Detect which cell encompasses the target text, then output its [X, Y] center coordinate. 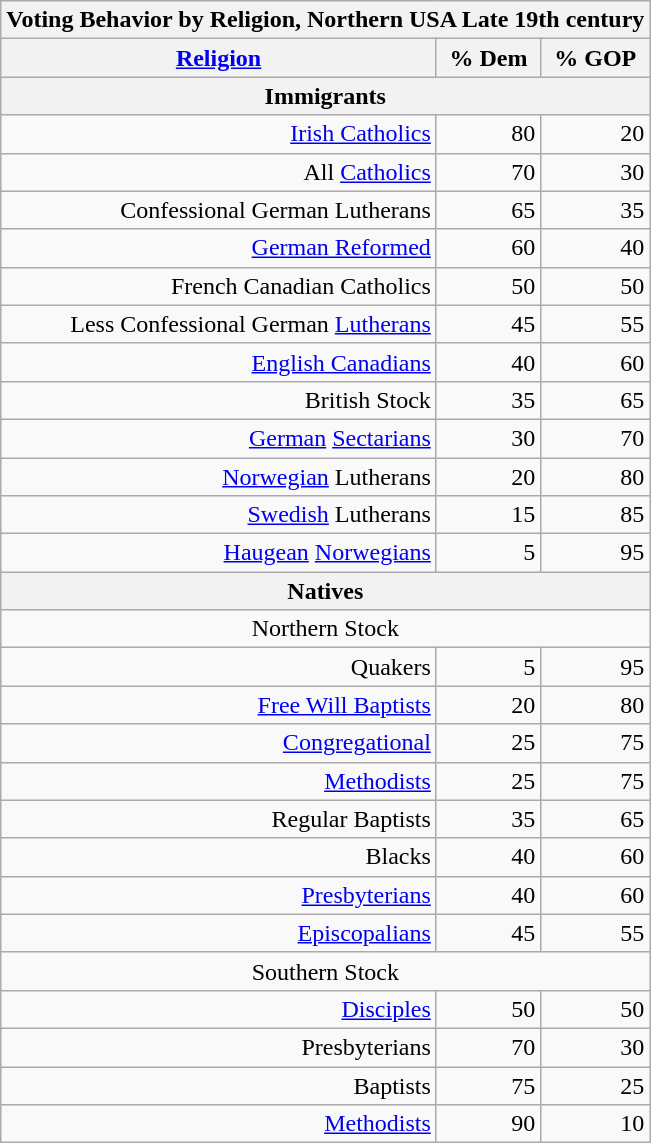
German Sectarians [219, 438]
Southern Stock [326, 971]
Less Confessional German Lutherans [219, 324]
All Catholics [219, 172]
% GOP [596, 58]
Swedish Lutherans [219, 515]
Religion [219, 58]
Immigrants [326, 96]
15 [488, 515]
Irish Catholics [219, 134]
Blacks [219, 857]
German Reformed [219, 248]
90 [488, 1124]
Norwegian Lutherans [219, 477]
British Stock [219, 400]
Haugean Norwegians [219, 553]
% Dem [488, 58]
Free Will Baptists [219, 705]
English Canadians [219, 362]
Quakers [219, 667]
Northern Stock [326, 629]
Congregational [219, 743]
Natives [326, 591]
Regular Baptists [219, 819]
Confessional German Lutherans [219, 210]
French Canadian Catholics [219, 286]
Voting Behavior by Religion, Northern USA Late 19th century [326, 20]
Episcopalians [219, 933]
85 [596, 515]
10 [596, 1124]
Disciples [219, 1009]
Baptists [219, 1085]
